Find where the given text appears and provide that cell's center as (x, y) coordinate. 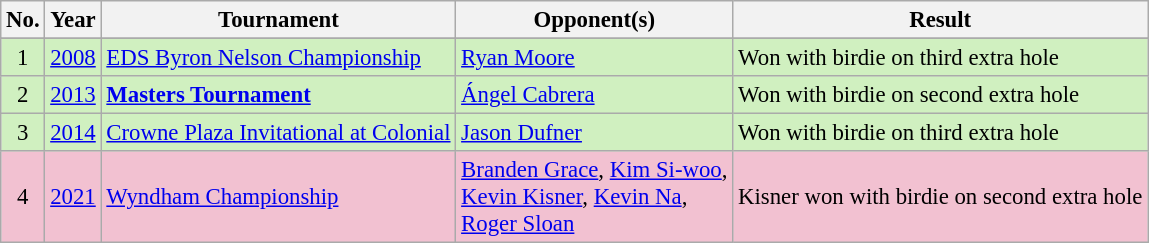
Kisner won with birdie on second extra hole (940, 197)
Branden Grace, Kim Si-woo, Kevin Kisner, Kevin Na, Roger Sloan (594, 197)
2014 (73, 133)
Opponent(s) (594, 20)
4 (23, 197)
Wyndham Championship (278, 197)
Ryan Moore (594, 58)
Tournament (278, 20)
Jason Dufner (594, 133)
2008 (73, 58)
2013 (73, 95)
Ángel Cabrera (594, 95)
Result (940, 20)
2021 (73, 197)
1 (23, 58)
Crowne Plaza Invitational at Colonial (278, 133)
EDS Byron Nelson Championship (278, 58)
Masters Tournament (278, 95)
2 (23, 95)
Year (73, 20)
Won with birdie on second extra hole (940, 95)
3 (23, 133)
No. (23, 20)
